Find where the given text appears and provide that cell's center as (X, Y) coordinate. 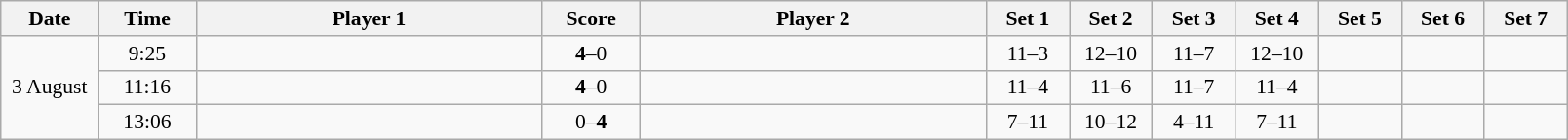
3 August (50, 87)
Set 2 (1110, 18)
Set 7 (1525, 18)
11:16 (147, 87)
Set 5 (1359, 18)
4–11 (1194, 122)
Player 2 (813, 18)
Score (591, 18)
Player 1 (369, 18)
Time (147, 18)
10–12 (1110, 122)
11–3 (1028, 53)
Set 4 (1277, 18)
11–6 (1110, 87)
9:25 (147, 53)
Date (50, 18)
Set 6 (1443, 18)
Set 3 (1194, 18)
0–4 (591, 122)
13:06 (147, 122)
Set 1 (1028, 18)
